From the cell containing the given text, extract its center point as (x, y) coordinate. 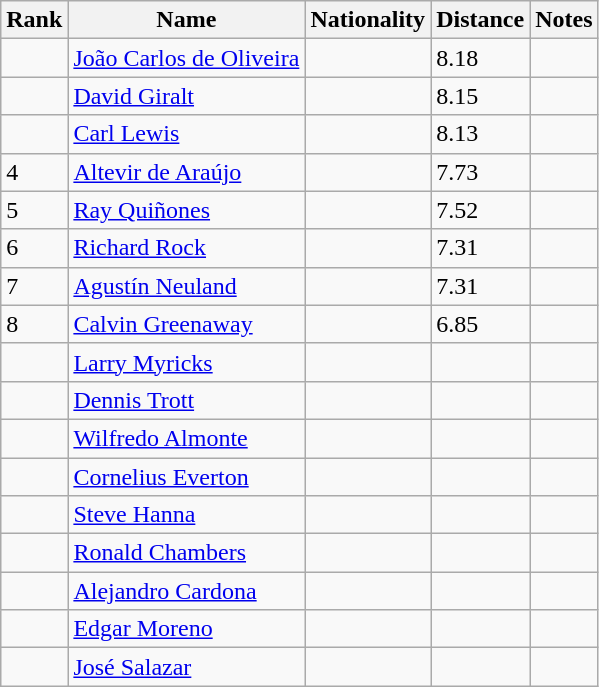
6.85 (480, 324)
Ronald Chambers (186, 553)
Altevir de Araújo (186, 172)
Alejandro Cardona (186, 591)
8.18 (480, 58)
Carl Lewis (186, 134)
6 (34, 248)
José Salazar (186, 667)
Name (186, 20)
João Carlos de Oliveira (186, 58)
Calvin Greenaway (186, 324)
Nationality (368, 20)
Edgar Moreno (186, 629)
Cornelius Everton (186, 477)
7.73 (480, 172)
David Giralt (186, 96)
Ray Quiñones (186, 210)
8 (34, 324)
7.52 (480, 210)
8.15 (480, 96)
Larry Myricks (186, 362)
Dennis Trott (186, 400)
4 (34, 172)
Richard Rock (186, 248)
Steve Hanna (186, 515)
7 (34, 286)
Distance (480, 20)
Rank (34, 20)
5 (34, 210)
Notes (564, 20)
Agustín Neuland (186, 286)
Wilfredo Almonte (186, 438)
8.13 (480, 134)
